Identify which cell holds the provided text, then report its (x, y) central coordinate. 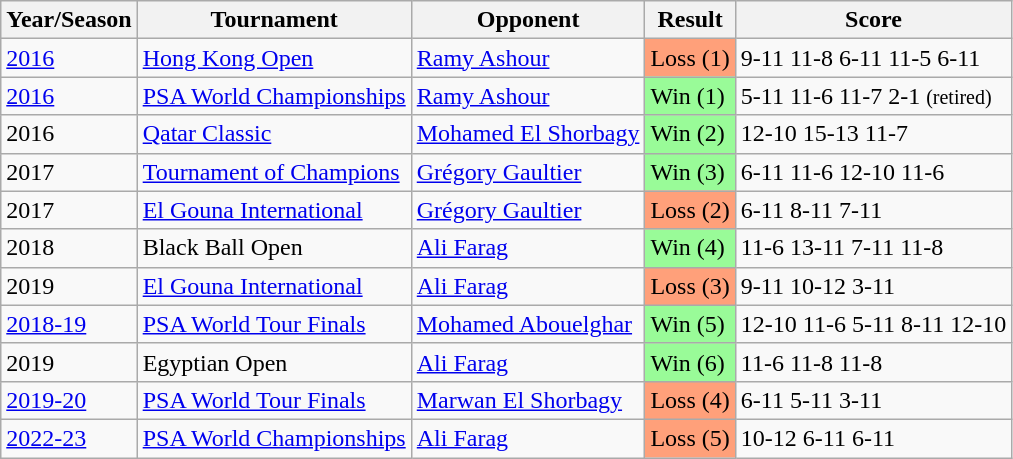
Win (1) (690, 96)
9-11 11-8 6-11 11-5 6-11 (873, 58)
2022-23 (69, 438)
Hong Kong Open (274, 58)
Egyptian Open (274, 362)
6-11 11-6 12-10 11-6 (873, 172)
Year/Season (69, 20)
Loss (4) (690, 400)
Qatar Classic (274, 134)
Tournament of Champions (274, 172)
Score (873, 20)
Win (6) (690, 362)
Result (690, 20)
2019-20 (69, 400)
Mohamed Abouelghar (528, 324)
Win (2) (690, 134)
2018-19 (69, 324)
9-11 10-12 3-11 (873, 286)
6-11 8-11 7-11 (873, 210)
Loss (1) (690, 58)
12-10 11-6 5-11 8-11 12-10 (873, 324)
12-10 15-13 11-7 (873, 134)
Loss (3) (690, 286)
6-11 5-11 3-11 (873, 400)
Tournament (274, 20)
Win (4) (690, 248)
Mohamed El Shorbagy (528, 134)
2018 (69, 248)
Marwan El Shorbagy (528, 400)
Opponent (528, 20)
Loss (2) (690, 210)
Black Ball Open (274, 248)
Win (3) (690, 172)
Win (5) (690, 324)
5-11 11-6 11-7 2-1 (retired) (873, 96)
11-6 11-8 11-8 (873, 362)
10-12 6-11 6-11 (873, 438)
11-6 13-11 7-11 11-8 (873, 248)
Loss (5) (690, 438)
